Return the (X, Y) coordinate for the center point of the cell that contains the specified text.  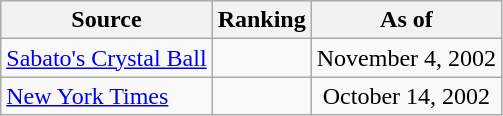
Ranking (262, 20)
October 14, 2002 (406, 96)
Sabato's Crystal Ball (106, 58)
As of (406, 20)
Source (106, 20)
New York Times (106, 96)
November 4, 2002 (406, 58)
